Pinpoint the cell where the given text exists, returning its (X, Y) midpoint coordinate. 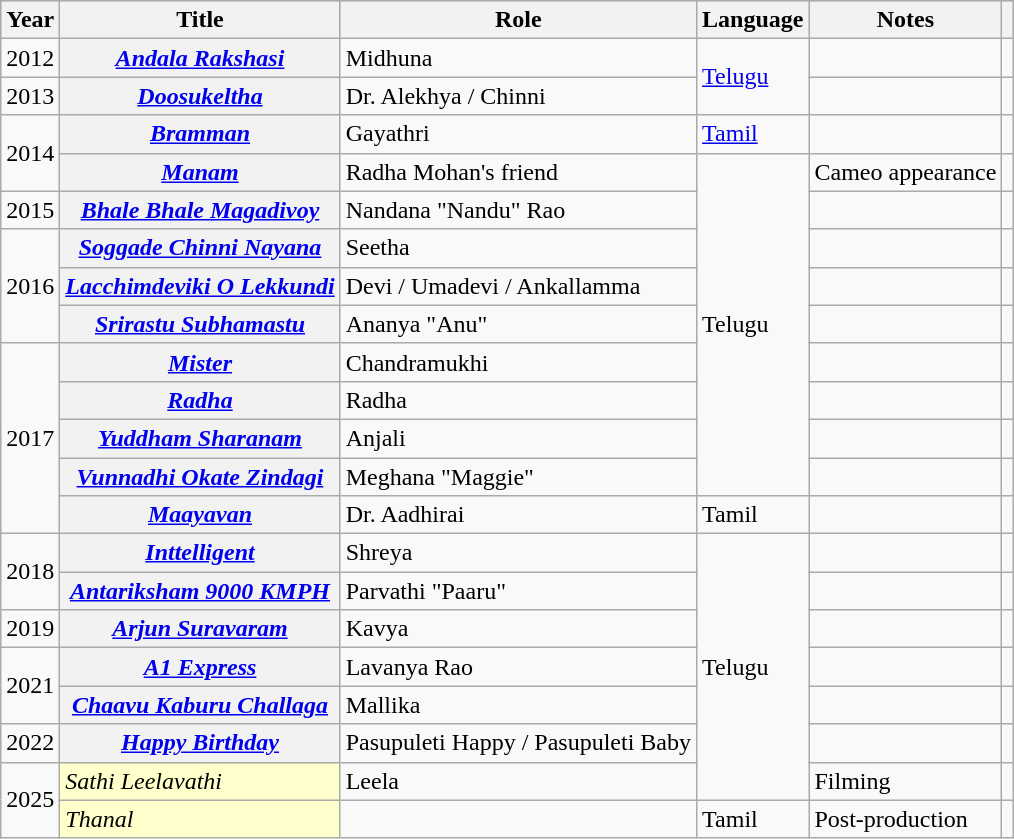
2016 (30, 286)
Inttelligent (200, 553)
Devi / Umadevi / Ankallamma (518, 286)
Doosukeltha (200, 96)
A1 Express (200, 667)
2021 (30, 686)
Notes (906, 20)
2025 (30, 800)
Pasupuleti Happy / Pasupuleti Baby (518, 743)
Arjun Suravaram (200, 629)
Gayathri (518, 134)
2013 (30, 96)
Shreya (518, 553)
Ananya "Anu" (518, 324)
Vunnadhi Okate Zindagi (200, 477)
2014 (30, 153)
Happy Birthday (200, 743)
Leela (518, 781)
Lacchimdeviki O Lekkundi (200, 286)
Anjali (518, 438)
Thanal (200, 819)
Midhuna (518, 58)
Maayavan (200, 515)
Role (518, 20)
Post-production (906, 819)
Dr. Aadhirai (518, 515)
2019 (30, 629)
2017 (30, 438)
2012 (30, 58)
Mallika (518, 705)
Antariksham 9000 KMPH (200, 591)
Sathi Leelavathi (200, 781)
Soggade Chinni Nayana (200, 248)
Seetha (518, 248)
Andala Rakshasi (200, 58)
Filming (906, 781)
Radha Mohan's friend (518, 172)
Meghana "Maggie" (518, 477)
Chandramukhi (518, 362)
2018 (30, 572)
Mister (200, 362)
Dr. Alekhya / Chinni (518, 96)
Lavanya Rao (518, 667)
Nandana "Nandu" Rao (518, 210)
2022 (30, 743)
Cameo appearance (906, 172)
Srirastu Subhamastu (200, 324)
2015 (30, 210)
Yuddham Sharanam (200, 438)
Manam (200, 172)
Chaavu Kaburu Challaga (200, 705)
Bramman (200, 134)
Language (753, 20)
Bhale Bhale Magadivoy (200, 210)
Title (200, 20)
Kavya (518, 629)
Year (30, 20)
Parvathi "Paaru" (518, 591)
